Return [x, y] of the center of cell containing provided text 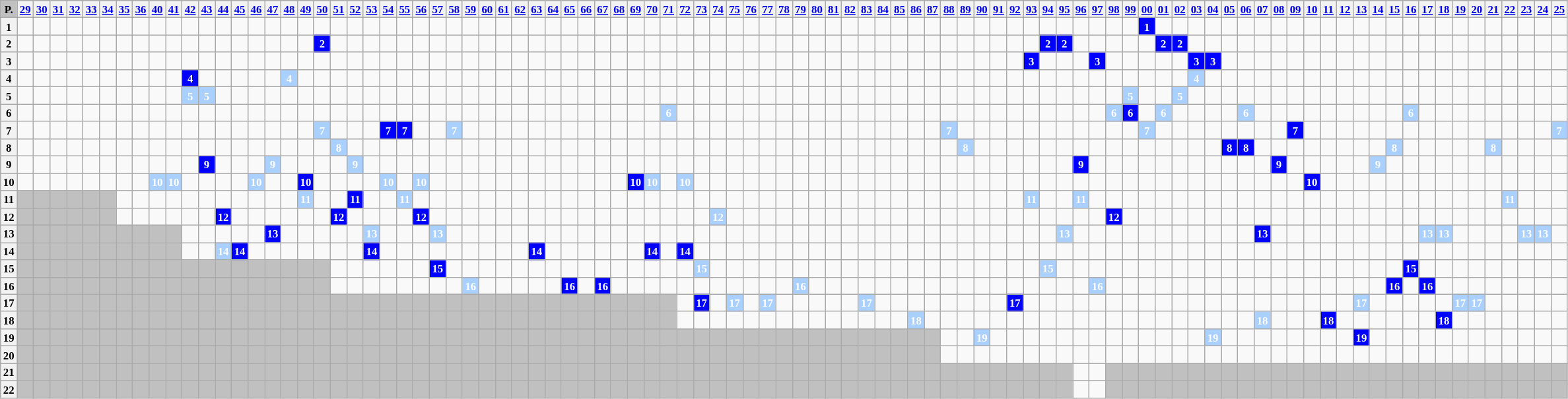
04 [1213, 9]
55 [404, 9]
90 [982, 9]
98 [1114, 9]
81 [833, 9]
24 [1542, 9]
48 [289, 9]
62 [520, 9]
32 [75, 9]
03 [1196, 9]
94 [1048, 9]
82 [850, 9]
60 [487, 9]
95 [1064, 9]
80 [817, 9]
50 [322, 9]
64 [553, 9]
46 [256, 9]
35 [124, 9]
29 [25, 9]
43 [207, 9]
72 [685, 9]
61 [503, 9]
08 [1279, 9]
58 [454, 9]
31 [58, 9]
69 [635, 9]
57 [437, 9]
67 [602, 9]
74 [718, 9]
49 [305, 9]
89 [965, 9]
30 [42, 9]
70 [652, 9]
63 [536, 9]
99 [1130, 9]
92 [1015, 9]
53 [371, 9]
51 [338, 9]
78 [784, 9]
91 [998, 9]
34 [108, 9]
54 [388, 9]
40 [157, 9]
07 [1262, 9]
06 [1246, 9]
87 [932, 9]
77 [767, 9]
88 [949, 9]
85 [899, 9]
56 [421, 9]
84 [883, 9]
68 [619, 9]
86 [916, 9]
45 [240, 9]
09 [1295, 9]
96 [1081, 9]
79 [800, 9]
02 [1180, 9]
23 [1526, 9]
42 [190, 9]
66 [586, 9]
44 [223, 9]
36 [141, 9]
52 [355, 9]
P. [9, 9]
71 [668, 9]
59 [470, 9]
93 [1031, 9]
73 [701, 9]
65 [569, 9]
01 [1163, 9]
25 [1559, 9]
05 [1229, 9]
41 [174, 9]
76 [751, 9]
00 [1147, 9]
47 [272, 9]
83 [866, 9]
75 [734, 9]
33 [91, 9]
97 [1097, 9]
